Locate the cell with the specified text and output its [X, Y] center coordinate. 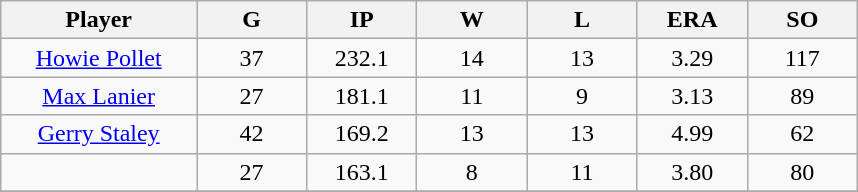
3.80 [692, 172]
Max Lanier [99, 96]
L [582, 20]
37 [252, 58]
Howie Pollet [99, 58]
SO [802, 20]
169.2 [362, 134]
181.1 [362, 96]
163.1 [362, 172]
Gerry Staley [99, 134]
14 [472, 58]
4.99 [692, 134]
80 [802, 172]
3.29 [692, 58]
232.1 [362, 58]
62 [802, 134]
W [472, 20]
42 [252, 134]
Player [99, 20]
IP [362, 20]
3.13 [692, 96]
G [252, 20]
8 [472, 172]
ERA [692, 20]
9 [582, 96]
117 [802, 58]
89 [802, 96]
